Return the (X, Y) coordinate for the center point of the cell that contains the specified text.  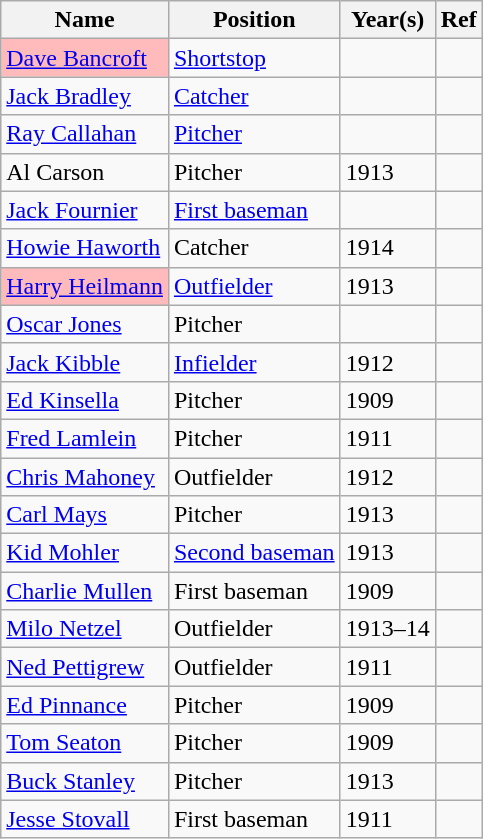
Chris Mahoney (85, 477)
Al Carson (85, 172)
Jack Bradley (85, 96)
Jesse Stovall (85, 819)
Fred Lamlein (85, 438)
Jack Kibble (85, 362)
Oscar Jones (85, 324)
Milo Netzel (85, 629)
Shortstop (254, 58)
Ref (458, 20)
Kid Mohler (85, 553)
Jack Fournier (85, 210)
1914 (388, 248)
Harry Heilmann (85, 286)
Ed Pinnance (85, 705)
Second baseman (254, 553)
Buck Stanley (85, 781)
Ed Kinsella (85, 400)
Year(s) (388, 20)
Ned Pettigrew (85, 667)
Tom Seaton (85, 743)
Name (85, 20)
Infielder (254, 362)
Position (254, 20)
1913–14 (388, 629)
Carl Mays (85, 515)
Howie Haworth (85, 248)
Dave Bancroft (85, 58)
Ray Callahan (85, 134)
Charlie Mullen (85, 591)
